Return (X, Y) of the center of cell containing provided text 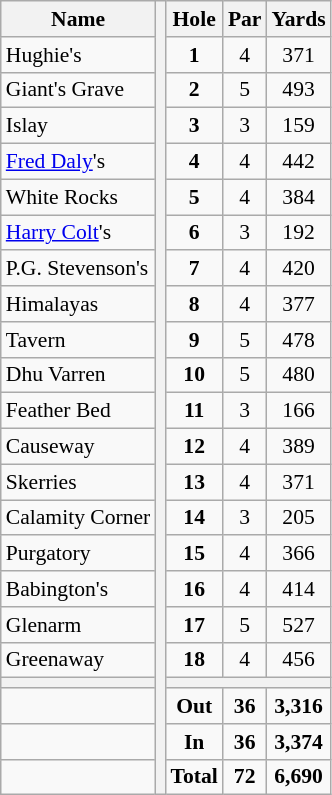
3,374 (299, 742)
478 (299, 340)
7 (194, 269)
527 (299, 625)
P.G. Stevenson's (78, 269)
Out (194, 706)
White Rocks (78, 197)
72 (245, 777)
Feather Bed (78, 411)
166 (299, 411)
15 (194, 554)
205 (299, 518)
6 (194, 233)
366 (299, 554)
414 (299, 589)
Dhu Varren (78, 375)
12 (194, 447)
Name (78, 19)
Babington's (78, 589)
17 (194, 625)
14 (194, 518)
192 (299, 233)
Greenaway (78, 660)
493 (299, 90)
Par (245, 19)
389 (299, 447)
16 (194, 589)
13 (194, 482)
1 (194, 55)
384 (299, 197)
Skerries (78, 482)
2 (194, 90)
Glenarm (78, 625)
Causeway (78, 447)
8 (194, 304)
442 (299, 162)
Harry Colt's (78, 233)
456 (299, 660)
Himalayas (78, 304)
11 (194, 411)
Yards (299, 19)
6,690 (299, 777)
18 (194, 660)
10 (194, 375)
377 (299, 304)
Islay (78, 126)
Fred Daly's (78, 162)
Tavern (78, 340)
159 (299, 126)
Purgatory (78, 554)
Hughie's (78, 55)
In (194, 742)
480 (299, 375)
Giant's Grave (78, 90)
Total (194, 777)
3,316 (299, 706)
420 (299, 269)
Hole (194, 19)
Calamity Corner (78, 518)
9 (194, 340)
